From the cell containing the given text, extract its center point as [X, Y] coordinate. 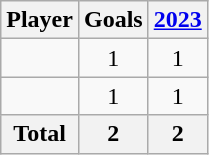
2023 [178, 20]
Total [40, 134]
Goals [113, 20]
Player [40, 20]
